Determine the [x, y] coordinate at the center of the cell enclosing the given text.  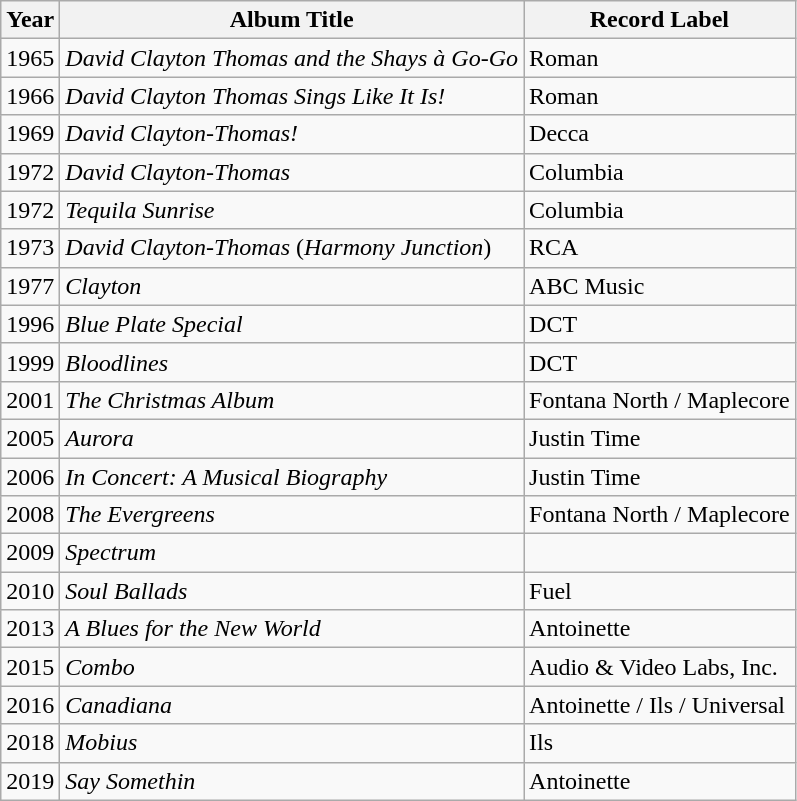
2008 [30, 515]
2005 [30, 438]
1999 [30, 362]
David Clayton Thomas Sings Like It Is! [292, 96]
Bloodlines [292, 362]
1969 [30, 134]
Year [30, 20]
Say Somethin [292, 781]
David Clayton-Thomas (Harmony Junction) [292, 248]
ABC Music [660, 286]
1965 [30, 58]
Spectrum [292, 553]
In Concert: A Musical Biography [292, 477]
Clayton [292, 286]
2019 [30, 781]
Aurora [292, 438]
RCA [660, 248]
A Blues for the New World [292, 629]
1996 [30, 324]
2016 [30, 705]
Decca [660, 134]
2009 [30, 553]
The Evergreens [292, 515]
2006 [30, 477]
Tequila Sunrise [292, 210]
1977 [30, 286]
David Clayton-Thomas! [292, 134]
Ils [660, 743]
Record Label [660, 20]
Soul Ballads [292, 591]
The Christmas Album [292, 400]
David Clayton-Thomas [292, 172]
David Clayton Thomas and the Shays à Go-Go [292, 58]
2015 [30, 667]
2018 [30, 743]
Canadiana [292, 705]
1966 [30, 96]
2001 [30, 400]
2010 [30, 591]
Antoinette / Ils / Universal [660, 705]
Combo [292, 667]
Mobius [292, 743]
Blue Plate Special [292, 324]
2013 [30, 629]
Fuel [660, 591]
Album Title [292, 20]
Audio & Video Labs, Inc. [660, 667]
1973 [30, 248]
